Return [x, y] of the center of cell containing provided text 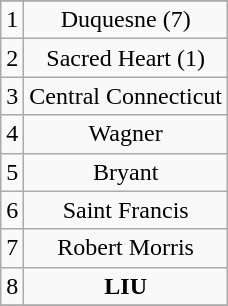
6 [12, 210]
LIU [126, 286]
2 [12, 58]
Wagner [126, 134]
Sacred Heart (1) [126, 58]
1 [12, 20]
3 [12, 96]
5 [12, 172]
8 [12, 286]
4 [12, 134]
Duquesne (7) [126, 20]
7 [12, 248]
Central Connecticut [126, 96]
Saint Francis [126, 210]
Bryant [126, 172]
Robert Morris [126, 248]
